Return the (x, y) coordinate for the center point of the cell that contains the specified text.  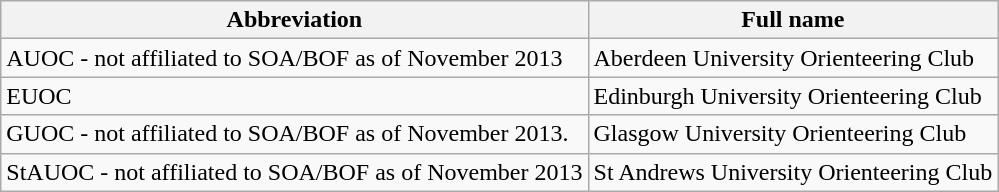
St Andrews University Orienteering Club (793, 172)
EUOC (294, 96)
StAUOC - not affiliated to SOA/BOF as of November 2013 (294, 172)
Aberdeen University Orienteering Club (793, 58)
Full name (793, 20)
Edinburgh University Orienteering Club (793, 96)
Abbreviation (294, 20)
Glasgow University Orienteering Club (793, 134)
GUOC - not affiliated to SOA/BOF as of November 2013. (294, 134)
AUOC - not affiliated to SOA/BOF as of November 2013 (294, 58)
